Return (X, Y) of the center of cell containing provided text 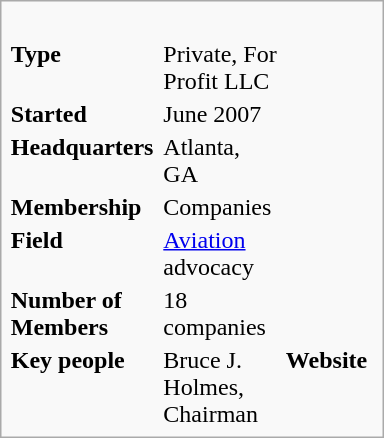
18 companies (222, 314)
Private, For Profit LLC (222, 68)
Key people (84, 387)
Bruce J. Holmes, Chairman (222, 387)
Membership (84, 207)
Atlanta, GA (222, 160)
Companies (222, 207)
Number of Members (84, 314)
Website (326, 387)
Started (84, 114)
Field (84, 254)
Aviation advocacy (222, 254)
Headquarters (84, 160)
Type (84, 68)
June 2007 (222, 114)
